Return (x, y) of the center of cell containing provided text 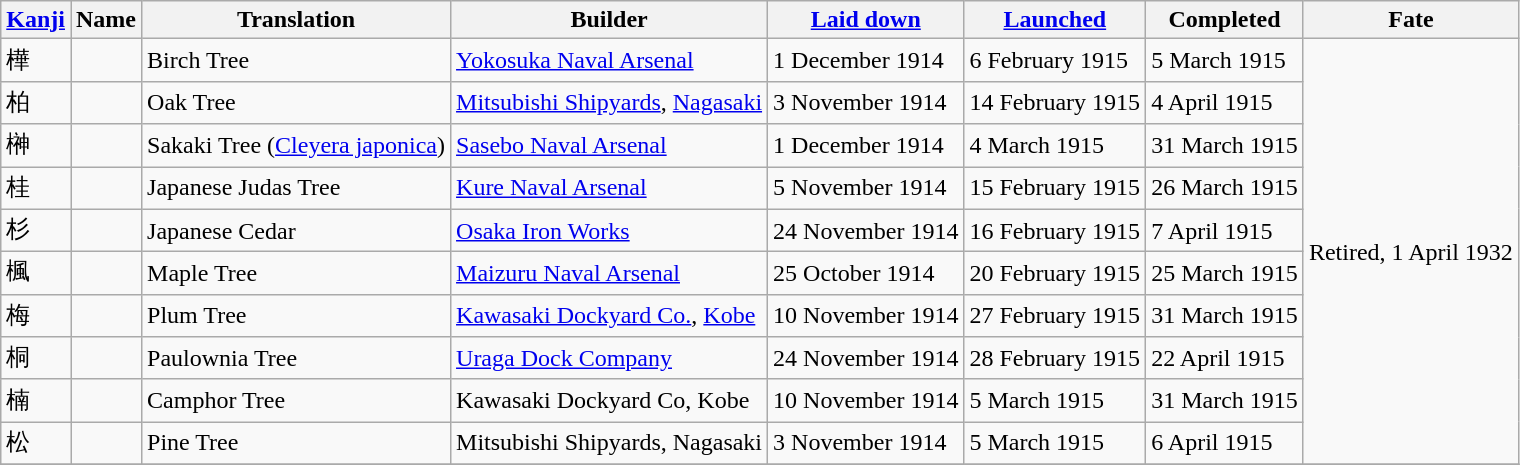
Sakaki Tree (Cleyera japonica) (296, 146)
5 November 1914 (866, 188)
26 March 1915 (1225, 188)
Yokosuka Naval Arsenal (610, 60)
杉 (36, 230)
Launched (1055, 20)
Maizuru Naval Arsenal (610, 274)
楠 (36, 400)
14 February 1915 (1055, 102)
桂 (36, 188)
27 February 1915 (1055, 316)
Kure Naval Arsenal (610, 188)
7 April 1915 (1225, 230)
22 April 1915 (1225, 358)
梅 (36, 316)
4 April 1915 (1225, 102)
榊 (36, 146)
20 February 1915 (1055, 274)
Pine Tree (296, 444)
6 February 1915 (1055, 60)
Kawasaki Dockyard Co., Kobe (610, 316)
15 February 1915 (1055, 188)
Kawasaki Dockyard Co, Kobe (610, 400)
28 February 1915 (1055, 358)
松 (36, 444)
樺 (36, 60)
Uraga Dock Company (610, 358)
Sasebo Naval Arsenal (610, 146)
Laid down (866, 20)
Builder (610, 20)
柏 (36, 102)
Fate (1410, 20)
25 March 1915 (1225, 274)
Name (106, 20)
4 March 1915 (1055, 146)
桐 (36, 358)
Paulownia Tree (296, 358)
Maple Tree (296, 274)
Translation (296, 20)
Camphor Tree (296, 400)
16 February 1915 (1055, 230)
Japanese Judas Tree (296, 188)
Japanese Cedar (296, 230)
25 October 1914 (866, 274)
Birch Tree (296, 60)
6 April 1915 (1225, 444)
Completed (1225, 20)
Plum Tree (296, 316)
Kanji (36, 20)
Retired, 1 April 1932 (1410, 252)
Oak Tree (296, 102)
楓 (36, 274)
Osaka Iron Works (610, 230)
